Identify which cell holds the provided text, then report its (X, Y) central coordinate. 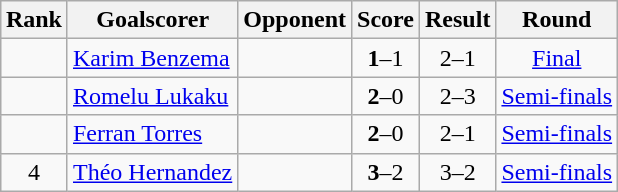
Ferran Torres (152, 134)
Round (557, 20)
Romelu Lukaku (152, 96)
Final (557, 58)
Result (458, 20)
2–3 (458, 96)
Karim Benzema (152, 58)
Rank (34, 20)
1–1 (386, 58)
Score (386, 20)
Théo Hernandez (152, 172)
Goalscorer (152, 20)
4 (34, 172)
Opponent (295, 20)
